Return the [x, y] coordinate for the center point of the cell that contains the specified text.  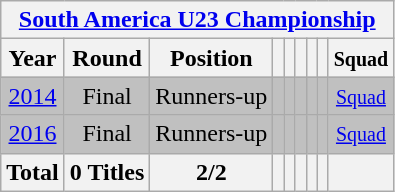
2014 [33, 96]
Year [33, 58]
2016 [33, 134]
2/2 [212, 172]
0 Titles [107, 172]
Total [33, 172]
Position [212, 58]
Round [107, 58]
South America U23 Championship [198, 20]
